Scan for the cell matching the given text and deliver its (X, Y) coordinate at center. 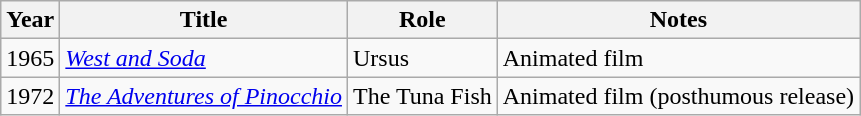
Notes (678, 20)
1972 (30, 96)
1965 (30, 58)
West and Soda (204, 58)
Title (204, 20)
Animated film (posthumous release) (678, 96)
Animated film (678, 58)
Role (422, 20)
Ursus (422, 58)
Year (30, 20)
The Adventures of Pinocchio (204, 96)
The Tuna Fish (422, 96)
